Determine the (X, Y) coordinate at the center of the cell enclosing the given text.  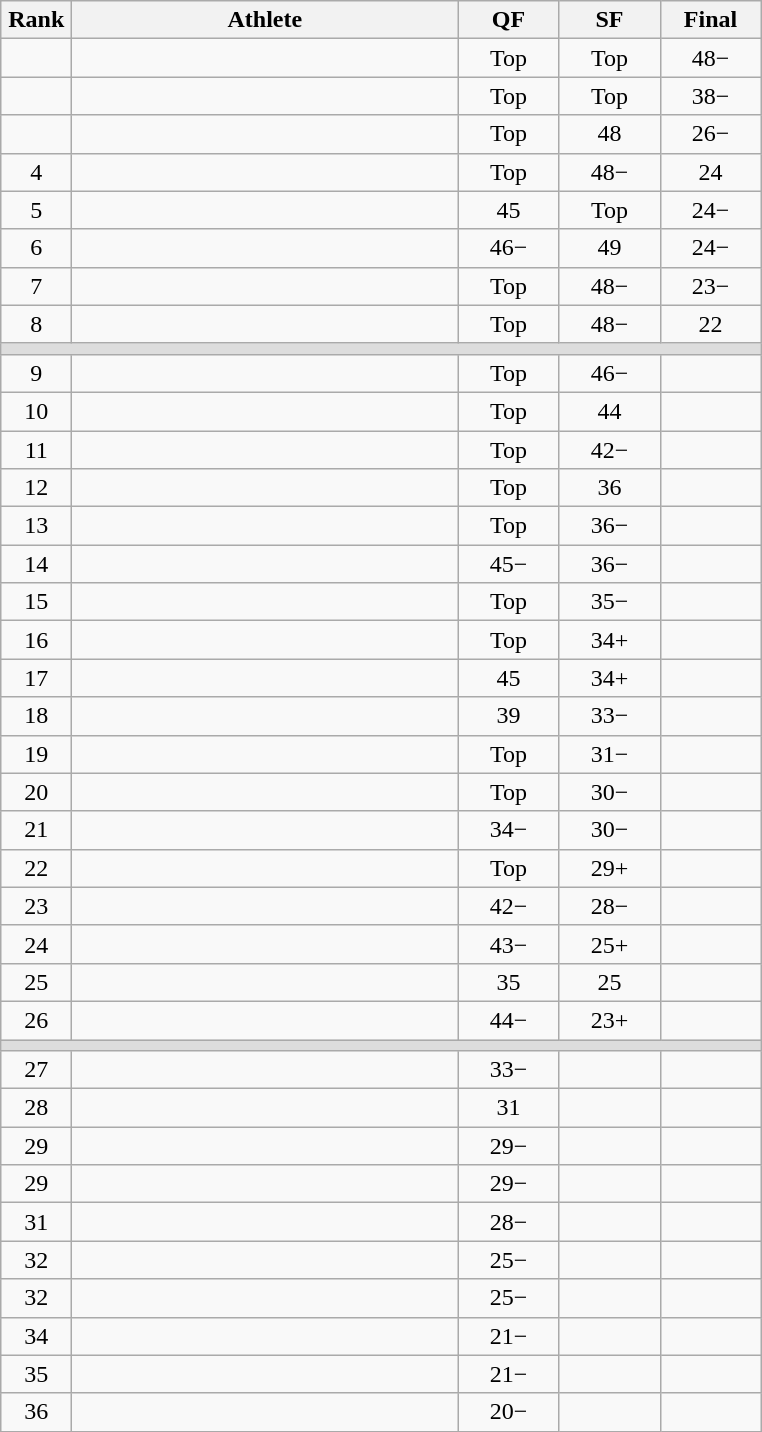
23 (36, 906)
12 (36, 488)
21 (36, 830)
15 (36, 602)
44 (610, 411)
29+ (610, 868)
31− (610, 754)
7 (36, 286)
18 (36, 716)
20 (36, 792)
11 (36, 449)
14 (36, 564)
28 (36, 1108)
19 (36, 754)
13 (36, 526)
5 (36, 210)
16 (36, 640)
39 (508, 716)
8 (36, 324)
9 (36, 373)
26− (710, 134)
49 (610, 248)
23+ (610, 1020)
34 (36, 1336)
10 (36, 411)
35− (610, 602)
SF (610, 20)
45− (508, 564)
23− (710, 286)
38− (710, 96)
25+ (610, 944)
6 (36, 248)
44− (508, 1020)
20− (508, 1412)
17 (36, 678)
27 (36, 1070)
43− (508, 944)
26 (36, 1020)
QF (508, 20)
48 (610, 134)
Final (710, 20)
4 (36, 172)
34− (508, 830)
Rank (36, 20)
Athlete (265, 20)
